Detect which cell encompasses the target text, then output its [x, y] center coordinate. 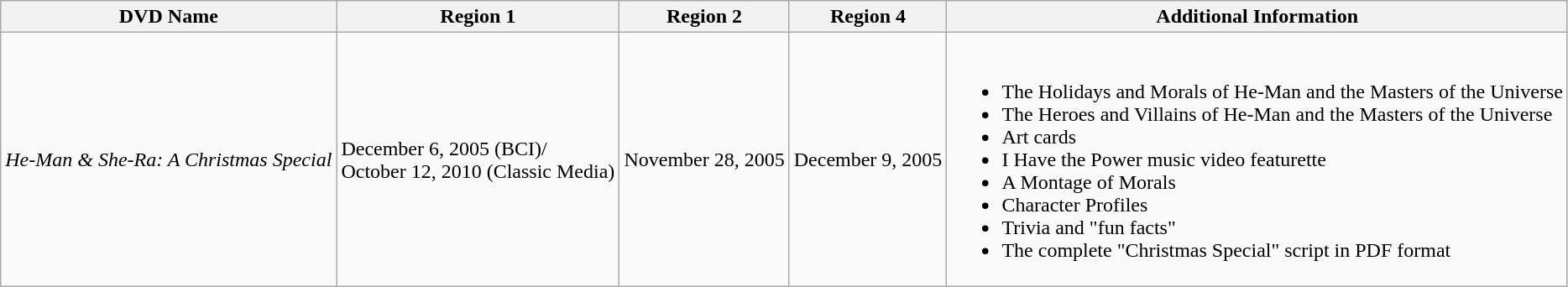
Additional Information [1257, 17]
Region 4 [868, 17]
Region 1 [478, 17]
December 9, 2005 [868, 159]
November 28, 2005 [704, 159]
He-Man & She-Ra: A Christmas Special [169, 159]
DVD Name [169, 17]
December 6, 2005 (BCI)/October 12, 2010 (Classic Media) [478, 159]
Region 2 [704, 17]
